Extract the (x, y) coordinate from the center of the cell holding the provided text.  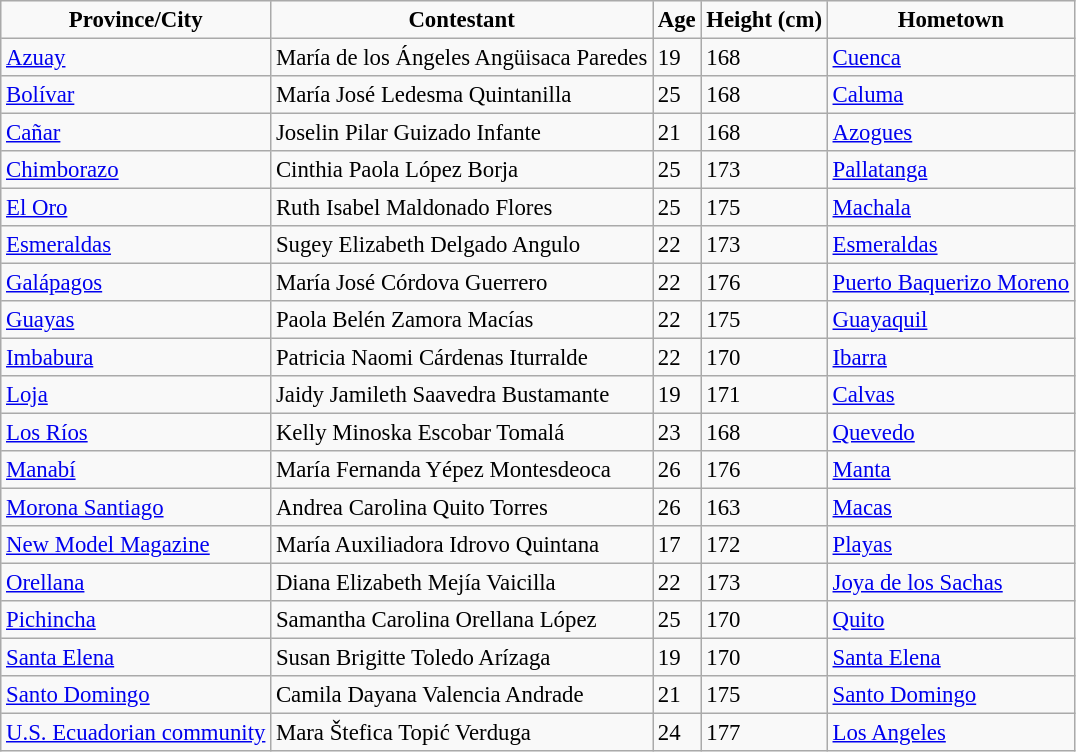
Ibarra (950, 357)
María José Ledesma Quintanilla (462, 95)
Cuenca (950, 57)
Los Ríos (136, 432)
Morona Santiago (136, 507)
Age (677, 20)
Pallatanga (950, 170)
Manta (950, 470)
Cinthia Paola López Borja (462, 170)
Susan Brigitte Toledo Arízaga (462, 657)
171 (764, 395)
Azuay (136, 57)
163 (764, 507)
Mara Štefica Topić Verduga (462, 732)
Quito (950, 620)
Manabí (136, 470)
172 (764, 545)
Sugey Elizabeth Delgado Angulo (462, 245)
Chimborazo (136, 170)
El Oro (136, 207)
177 (764, 732)
Azogues (950, 132)
Diana Elizabeth Mejía Vaicilla (462, 582)
Paola Belén Zamora Macías (462, 320)
23 (677, 432)
Hometown (950, 20)
Samantha Carolina Orellana López (462, 620)
María Fernanda Yépez Montesdeoca (462, 470)
María Auxiliadora Idrovo Quintana (462, 545)
Andrea Carolina Quito Torres (462, 507)
Imbabura (136, 357)
Orellana (136, 582)
Los Angeles (950, 732)
24 (677, 732)
Province/City (136, 20)
Macas (950, 507)
Kelly Minoska Escobar Tomalá (462, 432)
Joselin Pilar Guizado Infante (462, 132)
Galápagos (136, 282)
Camila Dayana Valencia Andrade (462, 695)
Cañar (136, 132)
Pichincha (136, 620)
Playas (950, 545)
Patricia Naomi Cárdenas Iturralde (462, 357)
17 (677, 545)
Jaidy Jamileth Saavedra Bustamante (462, 395)
Quevedo (950, 432)
María José Córdova Guerrero (462, 282)
Machala (950, 207)
Loja (136, 395)
Guayas (136, 320)
Bolívar (136, 95)
Joya de los Sachas (950, 582)
U.S. Ecuadorian community (136, 732)
Height (cm) (764, 20)
Guayaquil (950, 320)
Caluma (950, 95)
María de los Ángeles Angüisaca Paredes (462, 57)
Contestant (462, 20)
Ruth Isabel Maldonado Flores (462, 207)
Puerto Baquerizo Moreno (950, 282)
New Model Magazine (136, 545)
Calvas (950, 395)
